For the text-containing cell, return its midpoint in [X, Y] coordinate format. 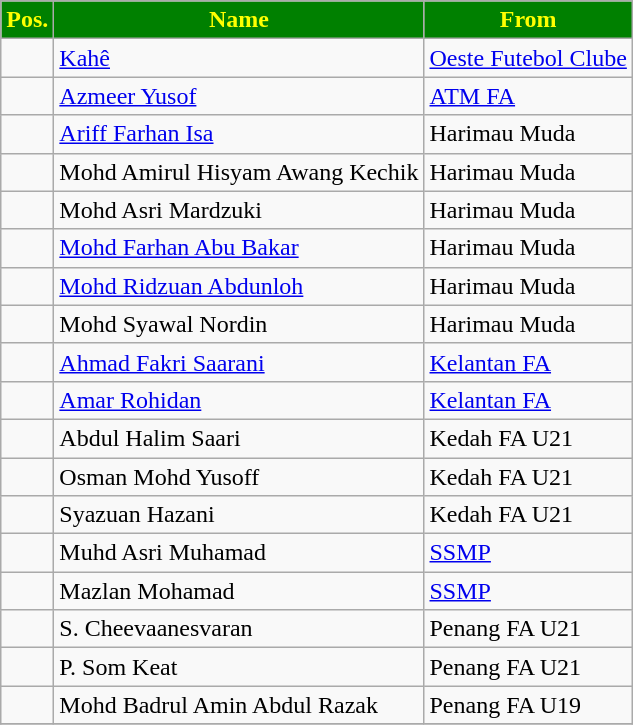
Mohd Syawal Nordin [239, 324]
Name [239, 20]
Mohd Ridzuan Abdunloh [239, 286]
Kahê [239, 58]
Ahmad Fakri Saarani [239, 362]
Pos. [28, 20]
Penang FA U19 [528, 705]
P. Som Keat [239, 667]
Abdul Halim Saari [239, 438]
Mohd Badrul Amin Abdul Razak [239, 705]
Mazlan Mohamad [239, 591]
Oeste Futebol Clube [528, 58]
Syazuan Hazani [239, 515]
Mohd Farhan Abu Bakar [239, 248]
From [528, 20]
Amar Rohidan [239, 400]
ATM FA [528, 96]
Osman Mohd Yusoff [239, 477]
Mohd Asri Mardzuki [239, 210]
S. Cheevaanesvaran [239, 629]
Azmeer Yusof [239, 96]
Muhd Asri Muhamad [239, 553]
Ariff Farhan Isa [239, 134]
Mohd Amirul Hisyam Awang Kechik [239, 172]
